Extract the (X, Y) coordinate from the center of the cell holding the provided text.  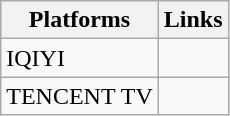
TENCENT TV (80, 96)
IQIYI (80, 58)
Platforms (80, 20)
Links (193, 20)
